Identify which cell holds the provided text, then report its [X, Y] central coordinate. 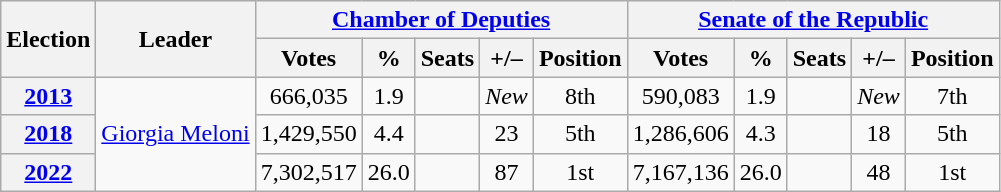
23 [507, 134]
Senate of the Republic [813, 20]
87 [507, 172]
666,035 [308, 96]
2022 [48, 172]
7th [952, 96]
1,429,550 [308, 134]
48 [879, 172]
Election [48, 39]
8th [580, 96]
7,302,517 [308, 172]
Leader [176, 39]
1,286,606 [680, 134]
590,083 [680, 96]
2018 [48, 134]
4.3 [760, 134]
18 [879, 134]
7,167,136 [680, 172]
Chamber of Deputies [441, 20]
Giorgia Meloni [176, 134]
4.4 [388, 134]
2013 [48, 96]
